Return (x, y) of the center of cell containing provided text 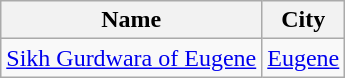
Name (132, 20)
Sikh Gurdwara of Eugene (132, 58)
City (304, 20)
Eugene (304, 58)
